Search for the cell housing the specified text and yield its [X, Y] center coordinate. 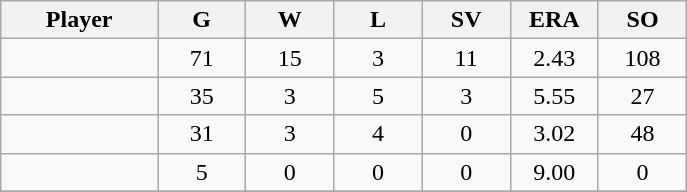
15 [290, 58]
35 [202, 96]
4 [378, 134]
71 [202, 58]
108 [642, 58]
W [290, 20]
2.43 [554, 58]
L [378, 20]
ERA [554, 20]
9.00 [554, 172]
3.02 [554, 134]
27 [642, 96]
Player [80, 20]
SV [466, 20]
5.55 [554, 96]
G [202, 20]
48 [642, 134]
SO [642, 20]
11 [466, 58]
31 [202, 134]
